Provide the [x, y] coordinate of the cell's center where the given text is located.  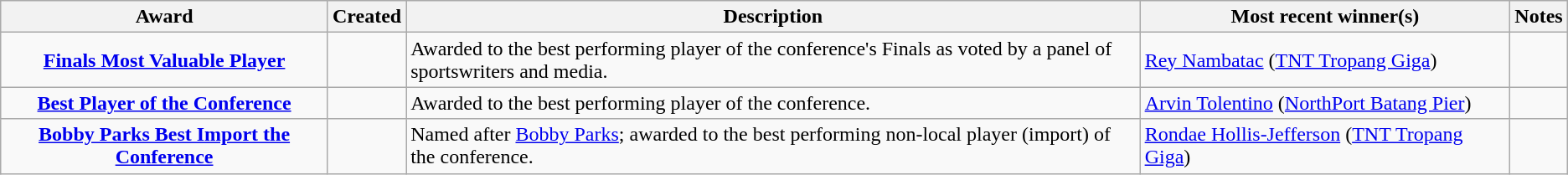
Created [367, 17]
Finals Most Valuable Player [164, 60]
Most recent winner(s) [1325, 17]
Rondae Hollis-Jefferson (TNT Tropang Giga) [1325, 146]
Notes [1539, 17]
Rey Nambatac (TNT Tropang Giga) [1325, 60]
Named after Bobby Parks; awarded to the best performing non-local player (import) of the conference. [773, 146]
Awarded to the best performing player of the conference. [773, 103]
Bobby Parks Best Import the Conference [164, 146]
Award [164, 17]
Best Player of the Conference [164, 103]
Description [773, 17]
Awarded to the best performing player of the conference's Finals as voted by a panel of sportswriters and media. [773, 60]
Arvin Tolentino (NorthPort Batang Pier) [1325, 103]
